Capture the cell that displays the provided text and extract its (x, y) central coordinate. 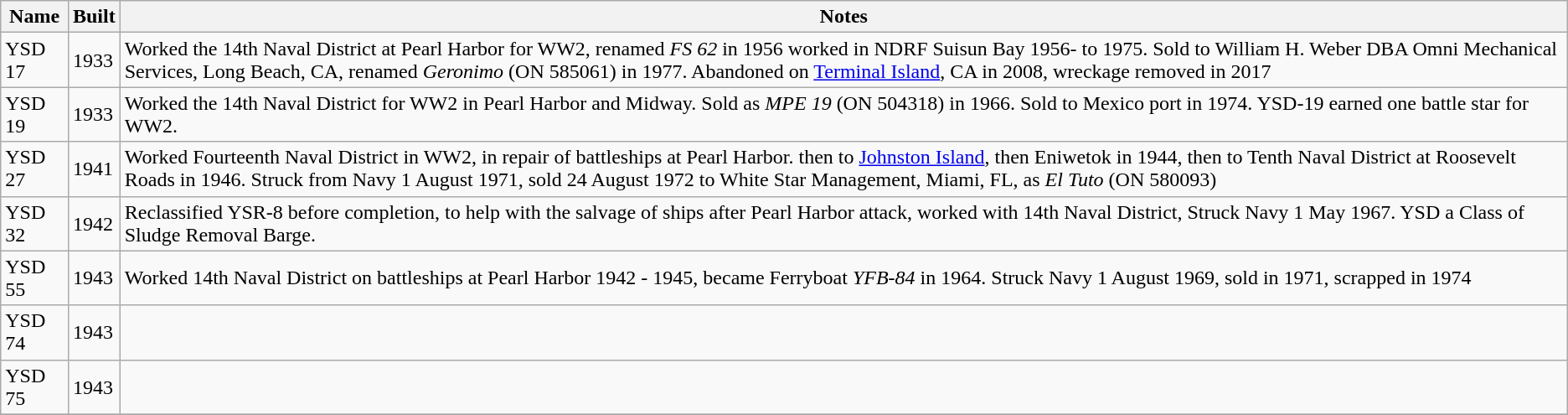
YSD 55 (35, 278)
1942 (94, 223)
YSD 27 (35, 169)
YSD 19 (35, 114)
YSD 17 (35, 60)
1941 (94, 169)
YSD 32 (35, 223)
YSD 74 (35, 332)
YSD 75 (35, 387)
Notes (843, 17)
Name (35, 17)
Built (94, 17)
